For the text-containing cell, return its midpoint in (X, Y) coordinate format. 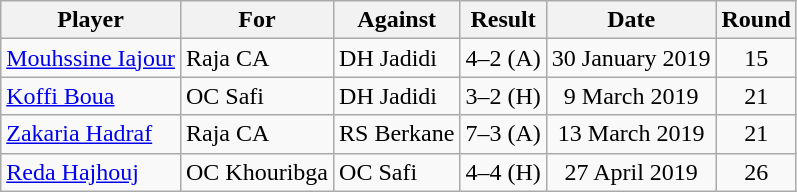
4–2 (A) (503, 58)
15 (756, 58)
RS Berkane (397, 134)
Result (503, 20)
26 (756, 172)
For (256, 20)
Against (397, 20)
Zakaria Hadraf (91, 134)
Reda Hajhouj (91, 172)
4–4 (H) (503, 172)
Mouhssine Iajour (91, 58)
3–2 (H) (503, 96)
9 March 2019 (631, 96)
Player (91, 20)
7–3 (A) (503, 134)
Round (756, 20)
Date (631, 20)
27 April 2019 (631, 172)
30 January 2019 (631, 58)
OC Khouribga (256, 172)
13 March 2019 (631, 134)
Koffi Boua (91, 96)
